Detect which cell encompasses the target text, then output its [x, y] center coordinate. 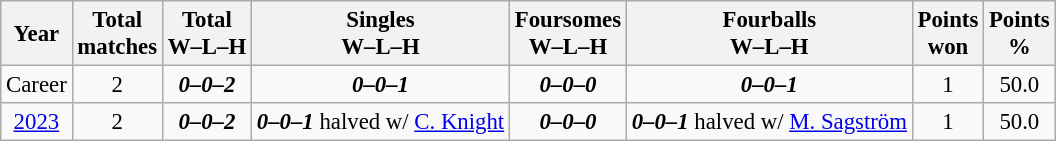
Points% [1020, 34]
FourballsW–L–H [769, 34]
Pointswon [948, 34]
Totalmatches [117, 34]
TotalW–L–H [206, 34]
Career [36, 85]
FoursomesW–L–H [568, 34]
Year [36, 34]
SinglesW–L–H [380, 34]
0–0–1 halved w/ M. Sagström [769, 122]
2023 [36, 122]
0–0–1 halved w/ C. Knight [380, 122]
